Scan for the cell matching the given text and deliver its [X, Y] coordinate at center. 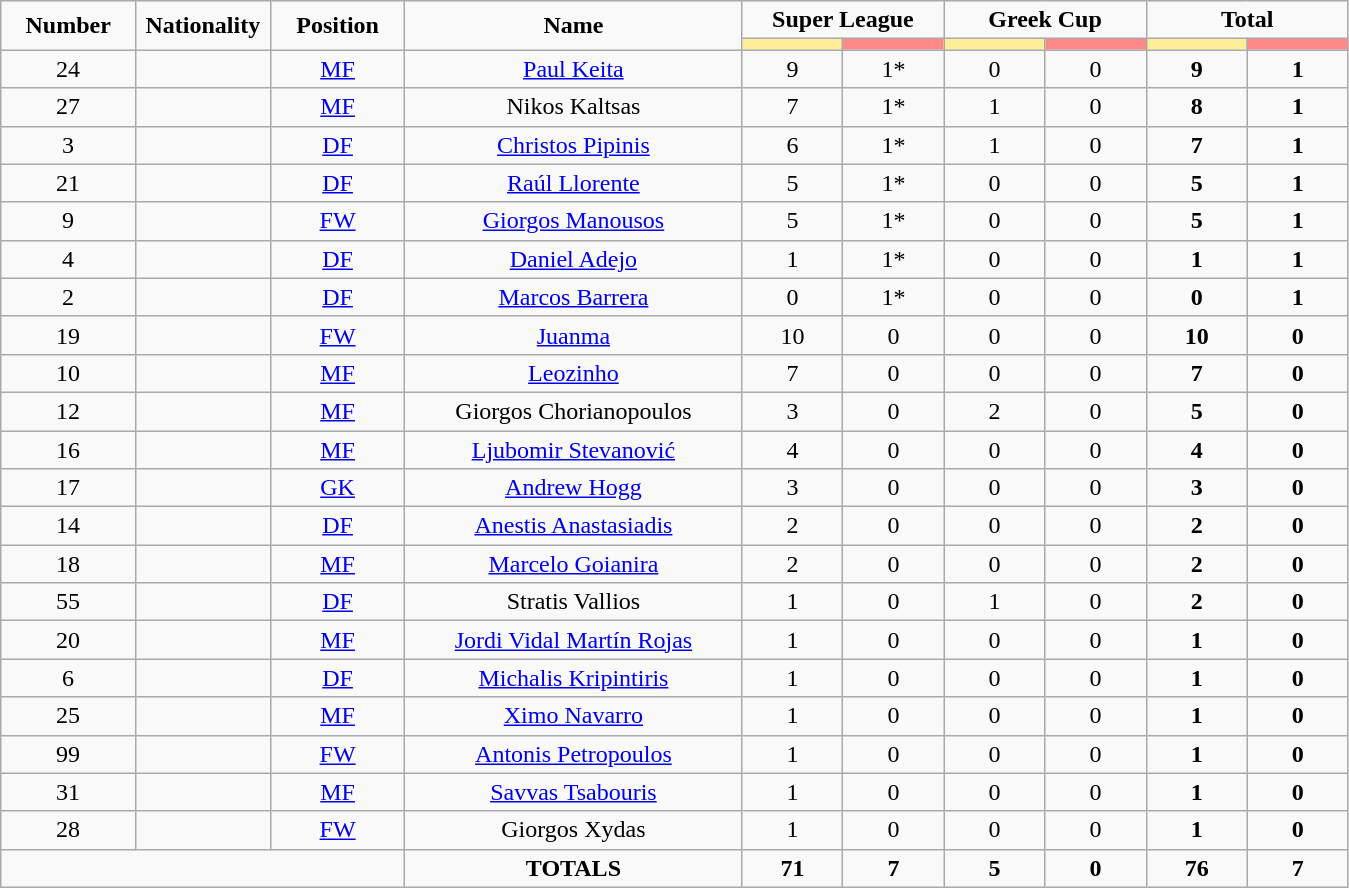
12 [68, 411]
Antonis Petropoulos [574, 754]
99 [68, 754]
20 [68, 640]
Nationality [202, 26]
Number [68, 26]
16 [68, 449]
Anestis Anastasiadis [574, 526]
19 [68, 335]
76 [1196, 868]
Ljubomir Stevanović [574, 449]
Michalis Kripintiris [574, 678]
71 [792, 868]
Greek Cup [1045, 20]
Giorgos Xydas [574, 830]
18 [68, 564]
Giorgos Manousos [574, 221]
Marcos Barrera [574, 297]
31 [68, 792]
Juanma [574, 335]
55 [68, 602]
Super League [843, 20]
Savvas Tsabouris [574, 792]
Nikos Kaltsas [574, 107]
27 [68, 107]
17 [68, 488]
Daniel Adejo [574, 259]
Giorgos Chorianopoulos [574, 411]
GK [338, 488]
Christos Pipinis [574, 145]
TOTALS [574, 868]
21 [68, 183]
25 [68, 716]
Ximo Navarro [574, 716]
8 [1196, 107]
Position [338, 26]
24 [68, 69]
28 [68, 830]
Name [574, 26]
Marcelo Goianira [574, 564]
Stratis Vallios [574, 602]
Raúl Llorente [574, 183]
Jordi Vidal Martín Rojas [574, 640]
Leozinho [574, 373]
Total [1247, 20]
14 [68, 526]
Paul Keita [574, 69]
Andrew Hogg [574, 488]
